Locate the cell with the specified text and output its (X, Y) center coordinate. 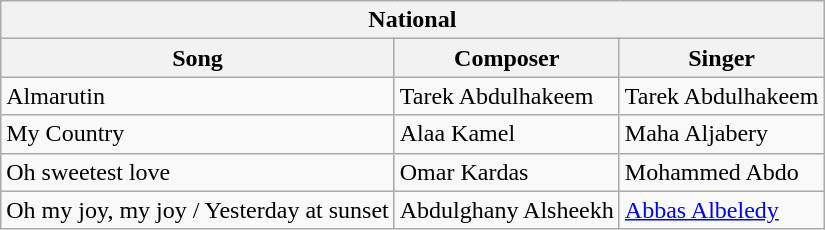
My Country (198, 134)
Omar Kardas (506, 172)
Alaa Kamel (506, 134)
Almarutin (198, 96)
Oh my joy, my joy / Yesterday at sunset (198, 210)
Composer (506, 58)
Abdulghany Alsheekh (506, 210)
Mohammed Abdo (722, 172)
Singer (722, 58)
Song (198, 58)
Maha Aljabery (722, 134)
National (412, 20)
Oh sweetest love (198, 172)
Abbas Albeledy (722, 210)
